Search for the cell housing the specified text and yield its [x, y] center coordinate. 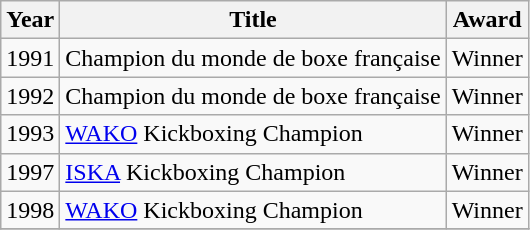
1998 [30, 210]
Year [30, 20]
Award [487, 20]
1997 [30, 172]
1991 [30, 58]
1992 [30, 96]
ISKA Kickboxing Champion [253, 172]
Title [253, 20]
1993 [30, 134]
